Pinpoint the cell where the given text exists, returning its (X, Y) midpoint coordinate. 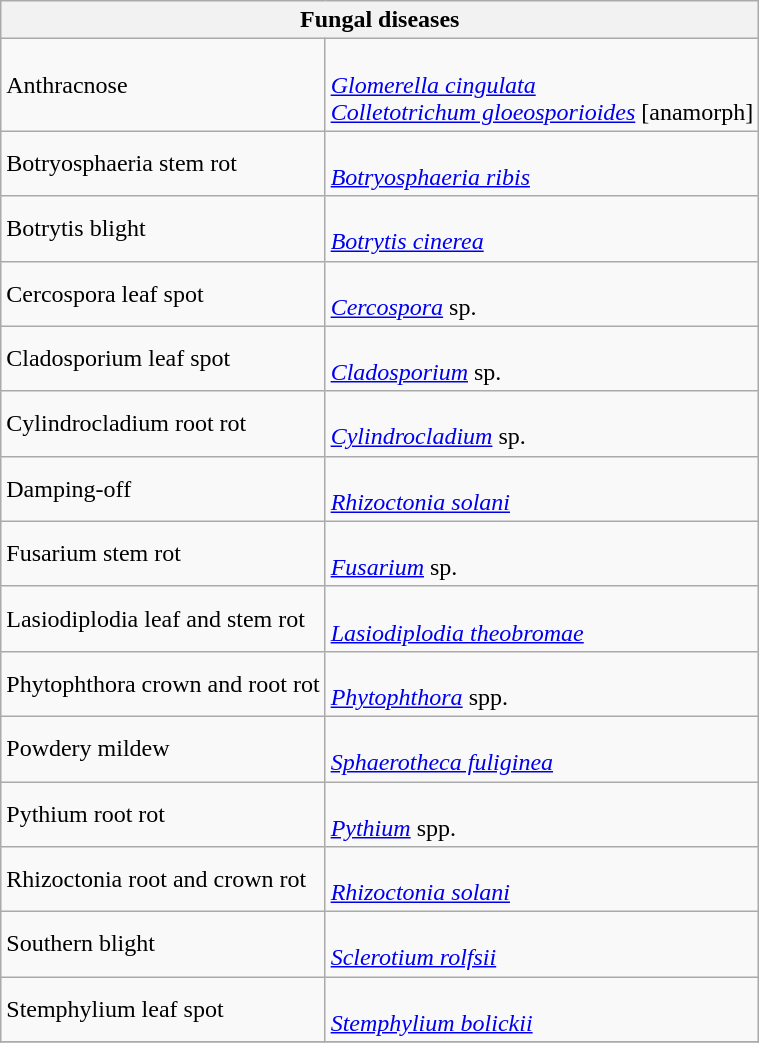
Lasiodiplodia leaf and stem rot (163, 618)
Powdery mildew (163, 748)
Damping-off (163, 488)
Stemphylium bolickii (542, 1010)
Phytophthora crown and root rot (163, 684)
Cylindrocladium root rot (163, 424)
Botrytis cinerea (542, 228)
Fusarium sp. (542, 554)
Anthracnose (163, 85)
Cercospora leaf spot (163, 294)
Fusarium stem rot (163, 554)
Southern blight (163, 944)
Pythium root rot (163, 814)
Glomerella cingulata Colletotrichum gloeosporioides [anamorph] (542, 85)
Botryosphaeria stem rot (163, 164)
Cercospora sp. (542, 294)
Botrytis blight (163, 228)
Fungal diseases (380, 20)
Cladosporium leaf spot (163, 358)
Cylindrocladium sp. (542, 424)
Lasiodiplodia theobromae (542, 618)
Cladosporium sp. (542, 358)
Pythium spp. (542, 814)
Sclerotium rolfsii (542, 944)
Rhizoctonia root and crown rot (163, 880)
Botryosphaeria ribis (542, 164)
Stemphylium leaf spot (163, 1010)
Phytophthora spp. (542, 684)
Sphaerotheca fuliginea (542, 748)
